Detect which cell encompasses the target text, then output its (X, Y) center coordinate. 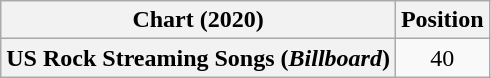
Chart (2020) (198, 20)
40 (442, 58)
US Rock Streaming Songs (Billboard) (198, 58)
Position (442, 20)
